Pinpoint the cell where the given text exists, returning its (X, Y) midpoint coordinate. 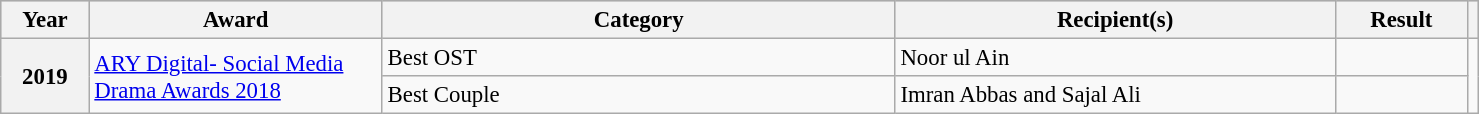
Imran Abbas and Sajal Ali (1115, 95)
Noor ul Ain (1115, 58)
Recipient(s) (1115, 20)
Best OST (638, 58)
ARY Digital- Social Media Drama Awards 2018 (236, 76)
Result (1401, 20)
Category (638, 20)
Best Couple (638, 95)
Year (45, 20)
2019 (45, 76)
Award (236, 20)
